Find where the given text appears and provide that cell's center as (x, y) coordinate. 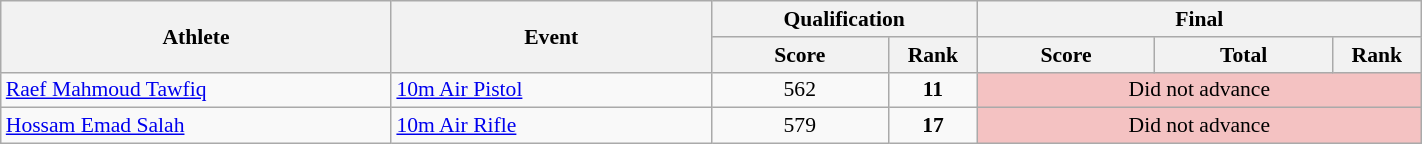
Raef Mahmoud Tawfiq (196, 90)
562 (800, 90)
17 (934, 126)
Hossam Emad Salah (196, 126)
10m Air Pistol (551, 90)
Qualification (844, 19)
Event (551, 36)
Total (1244, 55)
Athlete (196, 36)
579 (800, 126)
11 (934, 90)
10m Air Rifle (551, 126)
Final (1199, 19)
